For the text-containing cell, return its midpoint in (x, y) coordinate format. 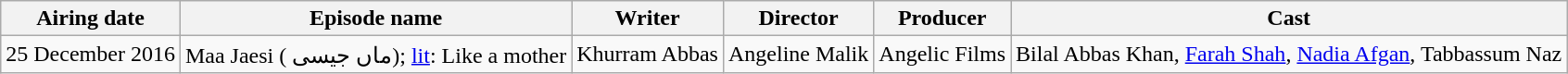
Bilal Abbas Khan, Farah Shah, Nadia Afgan, Tabbassum Naz (1289, 55)
Episode name (375, 18)
Airing date (91, 18)
Maa Jaesi ( ماں جیسی); lit: Like a mother (375, 55)
Angeline Malik (798, 55)
25 December 2016 (91, 55)
Writer (648, 18)
Director (798, 18)
Producer (942, 18)
Angelic Films (942, 55)
Cast (1289, 18)
Khurram Abbas (648, 55)
